Return (X, Y) of the center of cell containing provided text 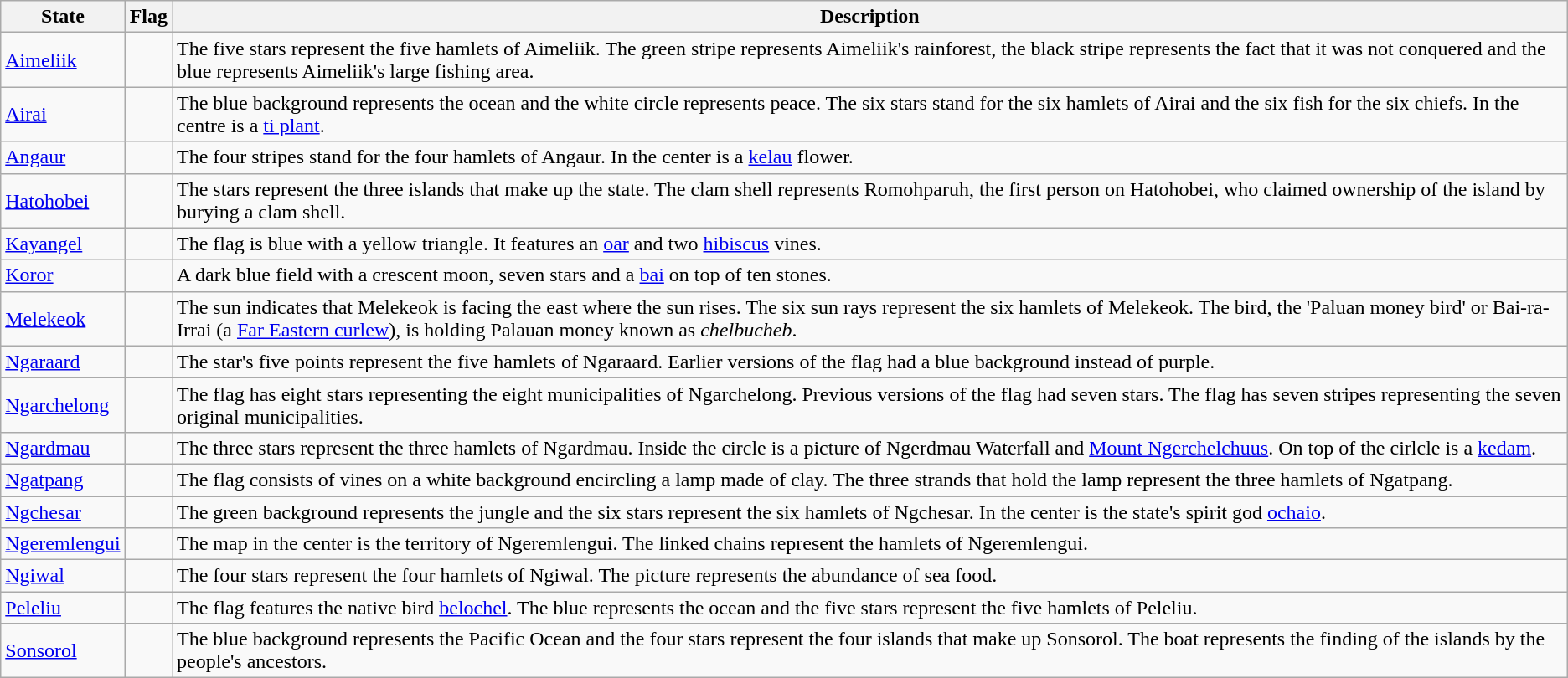
Ngeremlengui (63, 544)
Ngaraard (63, 362)
The four stars represent the four hamlets of Ngiwal. The picture represents the abundance of sea food. (870, 576)
Melekeok (63, 318)
Ngchesar (63, 511)
Ngiwal (63, 576)
Ngatpang (63, 480)
Flag (148, 17)
Hatohobei (63, 201)
Aimeliik (63, 60)
The flag features the native bird belochel. The blue represents the ocean and the five stars represent the five hamlets of Peleliu. (870, 608)
State (63, 17)
The green background represents the jungle and the six stars represent the six hamlets of Ngchesar. In the center is the state's spirit god ochaio. (870, 511)
Ngarchelong (63, 405)
The four stripes stand for the four hamlets of Angaur. In the center is a kelau flower. (870, 157)
The star's five points represent the five hamlets of Ngaraard. Earlier versions of the flag had a blue background instead of purple. (870, 362)
The flag is blue with a yellow triangle. It features an oar and two hibiscus vines. (870, 244)
Peleliu (63, 608)
Sonsorol (63, 651)
Airai (63, 114)
Koror (63, 275)
A dark blue field with a crescent moon, seven stars and a bai on top of ten stones. (870, 275)
Kayangel (63, 244)
Description (870, 17)
The map in the center is the territory of Ngeremlengui. The linked chains represent the hamlets of Ngeremlengui. (870, 544)
Angaur (63, 157)
Ngardmau (63, 448)
